Pinpoint the cell where the given text exists, returning its (X, Y) midpoint coordinate. 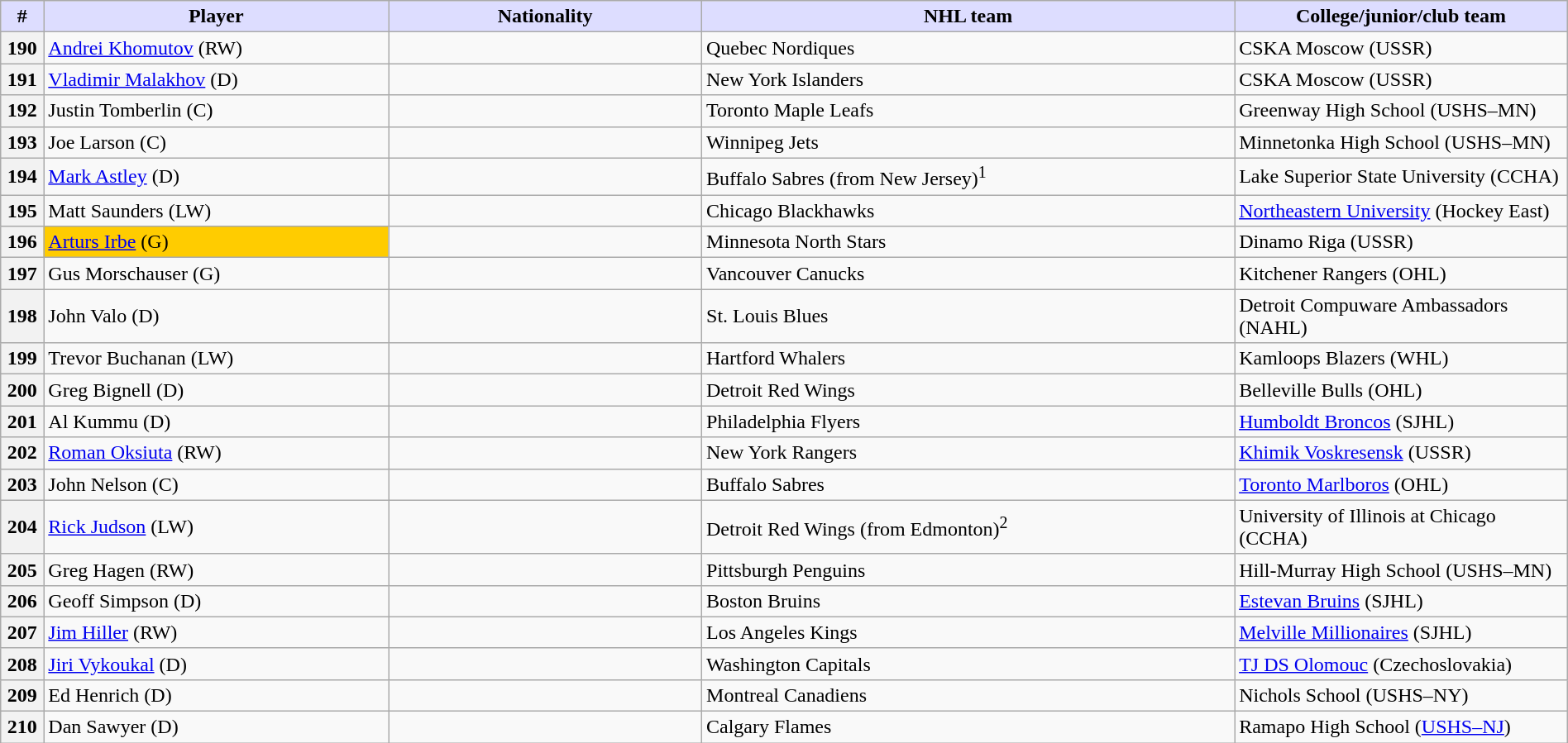
New York Islanders (968, 79)
Jiri Vykoukal (D) (217, 664)
Minnetonka High School (USHS–MN) (1401, 142)
Winnipeg Jets (968, 142)
204 (22, 527)
210 (22, 727)
192 (22, 111)
Ed Henrich (D) (217, 695)
Player (217, 17)
Lake Superior State University (CCHA) (1401, 177)
209 (22, 695)
Roman Oksiuta (RW) (217, 453)
Greg Bignell (D) (217, 390)
Gus Morschauser (G) (217, 274)
Vladimir Malakhov (D) (217, 79)
Humboldt Broncos (SJHL) (1401, 422)
Arturs Irbe (G) (217, 242)
Philadelphia Flyers (968, 422)
Geoff Simpson (D) (217, 601)
205 (22, 569)
Mark Astley (D) (217, 177)
Northeastern University (Hockey East) (1401, 211)
Los Angeles Kings (968, 632)
Quebec Nordiques (968, 48)
Minnesota North Stars (968, 242)
Toronto Maple Leafs (968, 111)
John Valo (D) (217, 316)
201 (22, 422)
Hill-Murray High School (USHS–MN) (1401, 569)
Al Kummu (D) (217, 422)
202 (22, 453)
NHL team (968, 17)
Melville Millionaires (SJHL) (1401, 632)
Detroit Red Wings (968, 390)
Kitchener Rangers (OHL) (1401, 274)
Khimik Voskresensk (USSR) (1401, 453)
Detroit Compuware Ambassadors (NAHL) (1401, 316)
Andrei Khomutov (RW) (217, 48)
198 (22, 316)
208 (22, 664)
195 (22, 211)
Buffalo Sabres (968, 484)
John Nelson (C) (217, 484)
Dan Sawyer (D) (217, 727)
Jim Hiller (RW) (217, 632)
New York Rangers (968, 453)
TJ DS Olomouc (Czechoslovakia) (1401, 664)
207 (22, 632)
Joe Larson (C) (217, 142)
Dinamo Riga (USSR) (1401, 242)
196 (22, 242)
190 (22, 48)
Ramapo High School (USHS–NJ) (1401, 727)
College/junior/club team (1401, 17)
Rick Judson (LW) (217, 527)
Vancouver Canucks (968, 274)
Hartford Whalers (968, 359)
Calgary Flames (968, 727)
Nationality (546, 17)
Estevan Bruins (SJHL) (1401, 601)
197 (22, 274)
Greenway High School (USHS–MN) (1401, 111)
Buffalo Sabres (from New Jersey)1 (968, 177)
193 (22, 142)
St. Louis Blues (968, 316)
191 (22, 79)
Kamloops Blazers (WHL) (1401, 359)
Nichols School (USHS–NY) (1401, 695)
Greg Hagen (RW) (217, 569)
206 (22, 601)
Belleville Bulls (OHL) (1401, 390)
Washington Capitals (968, 664)
194 (22, 177)
Chicago Blackhawks (968, 211)
Toronto Marlboros (OHL) (1401, 484)
200 (22, 390)
Pittsburgh Penguins (968, 569)
# (22, 17)
203 (22, 484)
Trevor Buchanan (LW) (217, 359)
Matt Saunders (LW) (217, 211)
Detroit Red Wings (from Edmonton)2 (968, 527)
Boston Bruins (968, 601)
199 (22, 359)
University of Illinois at Chicago (CCHA) (1401, 527)
Montreal Canadiens (968, 695)
Justin Tomberlin (C) (217, 111)
